Identify which cell holds the provided text, then report its [X, Y] central coordinate. 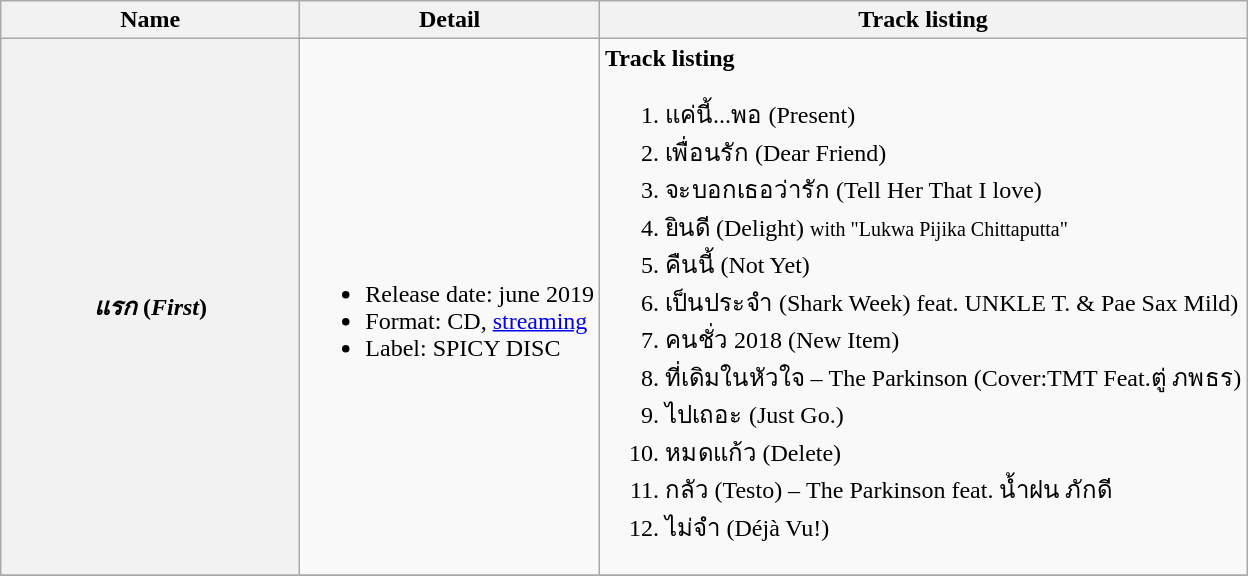
Detail [450, 20]
Name [150, 20]
แรก (First) [150, 307]
Release date: june 2019Format: CD, streamingLabel: SPICY DISC [450, 307]
Track listing [922, 20]
